Return (x, y) of the center of cell containing provided text 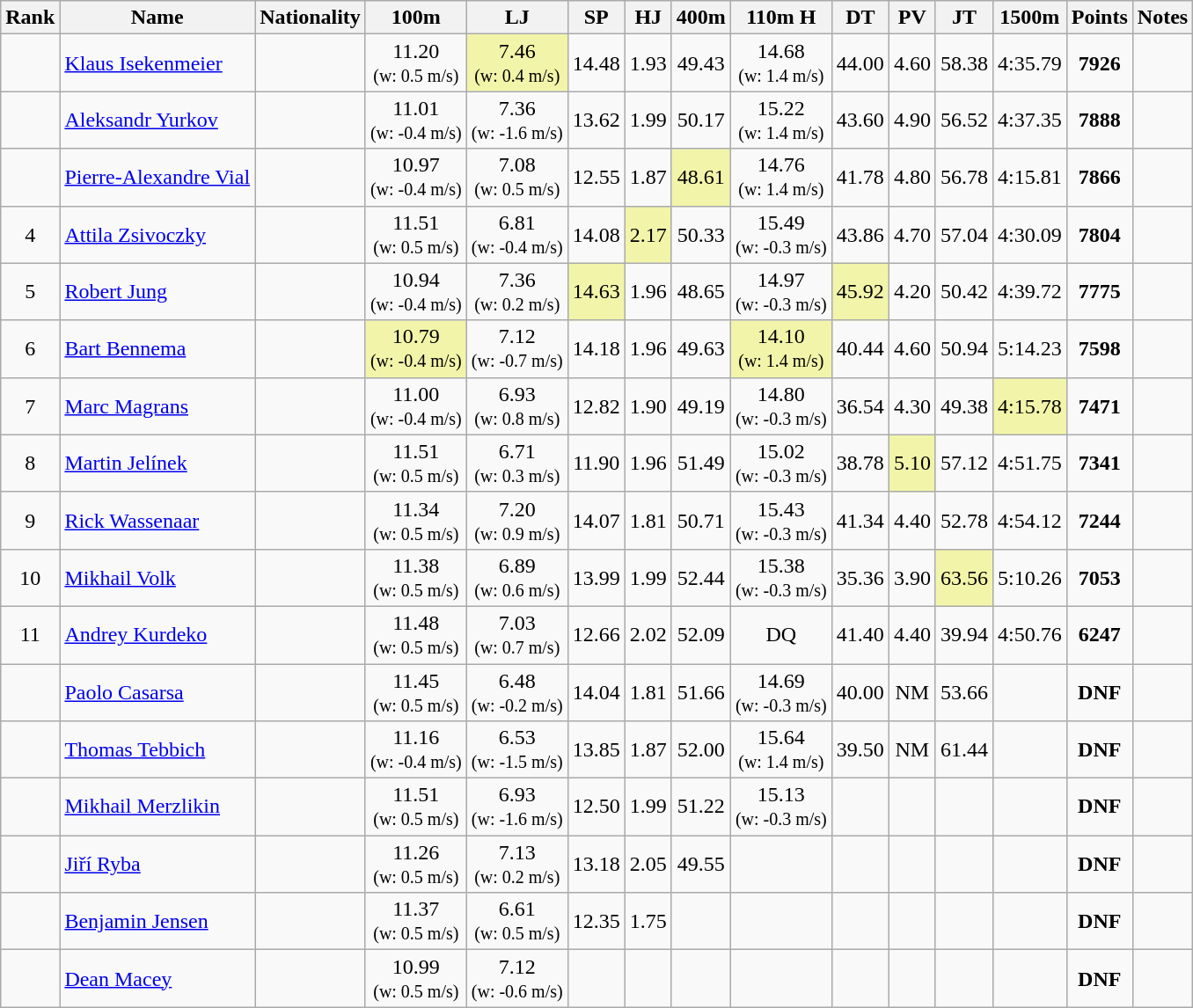
Thomas Tebbich (157, 749)
Aleksandr Yurkov (157, 120)
4:15.81 (1029, 178)
12.55 (596, 178)
Points (1100, 18)
7775 (1100, 292)
2.05 (648, 864)
11.00(w: -0.4 m/s) (415, 406)
6.93(w: 0.8 m/s) (517, 406)
7804 (1100, 234)
11.45(w: 0.5 m/s) (415, 691)
36.54 (860, 406)
14.08 (596, 234)
4.30 (911, 406)
11.01(w: -0.4 m/s) (415, 120)
7.08(w: 0.5 m/s) (517, 178)
50.33 (700, 234)
61.44 (964, 749)
Rank (30, 18)
57.04 (964, 234)
DT (860, 18)
10.97(w: -0.4 m/s) (415, 178)
11.38(w: 0.5 m/s) (415, 577)
400m (700, 18)
6247 (1100, 635)
15.64(w: 1.4 m/s) (781, 749)
14.76(w: 1.4 m/s) (781, 178)
52.78 (964, 521)
Mikhail Merzlikin (157, 807)
52.44 (700, 577)
6.89(w: 0.6 m/s) (517, 577)
4.90 (911, 120)
1.90 (648, 406)
50.42 (964, 292)
7 (30, 406)
2.02 (648, 635)
Rick Wassenaar (157, 521)
10.94(w: -0.4 m/s) (415, 292)
13.85 (596, 749)
56.78 (964, 178)
15.38(w: -0.3 m/s) (781, 577)
6.53(w: -1.5 m/s) (517, 749)
7.46(w: 0.4 m/s) (517, 63)
4 (30, 234)
Robert Jung (157, 292)
SP (596, 18)
38.78 (860, 463)
7.12(w: -0.6 m/s) (517, 978)
Marc Magrans (157, 406)
40.00 (860, 691)
11.90 (596, 463)
6.48(w: -0.2 m/s) (517, 691)
7598 (1100, 348)
4:54.12 (1029, 521)
7471 (1100, 406)
DQ (781, 635)
14.18 (596, 348)
7.12(w: -0.7 m/s) (517, 348)
4:39.72 (1029, 292)
51.49 (700, 463)
57.12 (964, 463)
Notes (1162, 18)
14.68(w: 1.4 m/s) (781, 63)
41.40 (860, 635)
50.17 (700, 120)
7926 (1100, 63)
48.65 (700, 292)
13.18 (596, 864)
Benjamin Jensen (157, 922)
Nationality (311, 18)
14.48 (596, 63)
13.99 (596, 577)
11.26(w: 0.5 m/s) (415, 864)
11.34(w: 0.5 m/s) (415, 521)
49.38 (964, 406)
15.13(w: -0.3 m/s) (781, 807)
53.66 (964, 691)
40.44 (860, 348)
56.52 (964, 120)
8 (30, 463)
3.90 (911, 577)
15.02(w: -0.3 m/s) (781, 463)
6.81(w: -0.4 m/s) (517, 234)
6.93(w: -1.6 m/s) (517, 807)
43.86 (860, 234)
35.36 (860, 577)
51.66 (700, 691)
41.34 (860, 521)
11.48(w: 0.5 m/s) (415, 635)
11 (30, 635)
50.94 (964, 348)
100m (415, 18)
5:10.26 (1029, 577)
12.35 (596, 922)
6 (30, 348)
43.60 (860, 120)
Klaus Isekenmeier (157, 63)
7888 (1100, 120)
Jiří Ryba (157, 864)
14.04 (596, 691)
11.20(w: 0.5 m/s) (415, 63)
4.80 (911, 178)
1500m (1029, 18)
49.55 (700, 864)
39.50 (860, 749)
Andrey Kurdeko (157, 635)
10.79(w: -0.4 m/s) (415, 348)
6.71(w: 0.3 m/s) (517, 463)
4.70 (911, 234)
10.99(w: 0.5 m/s) (415, 978)
49.63 (700, 348)
44.00 (860, 63)
15.43(w: -0.3 m/s) (781, 521)
12.66 (596, 635)
5 (30, 292)
7.03(w: 0.7 m/s) (517, 635)
11.16(w: -0.4 m/s) (415, 749)
4:15.78 (1029, 406)
7.36(w: 0.2 m/s) (517, 292)
49.19 (700, 406)
5.10 (911, 463)
Name (157, 18)
PV (911, 18)
110m H (781, 18)
Bart Bennema (157, 348)
4:30.09 (1029, 234)
7866 (1100, 178)
41.78 (860, 178)
15.49(w: -0.3 m/s) (781, 234)
7.13(w: 0.2 m/s) (517, 864)
Mikhail Volk (157, 577)
Dean Macey (157, 978)
4:51.75 (1029, 463)
2.17 (648, 234)
Paolo Casarsa (157, 691)
10 (30, 577)
Attila Zsivoczky (157, 234)
4:35.79 (1029, 63)
4:37.35 (1029, 120)
14.63 (596, 292)
JT (964, 18)
14.10(w: 1.4 m/s) (781, 348)
48.61 (700, 178)
12.82 (596, 406)
7.20(w: 0.9 m/s) (517, 521)
14.07 (596, 521)
14.80(w: -0.3 m/s) (781, 406)
4:50.76 (1029, 635)
63.56 (964, 577)
49.43 (700, 63)
51.22 (700, 807)
5:14.23 (1029, 348)
7341 (1100, 463)
9 (30, 521)
Pierre-Alexandre Vial (157, 178)
13.62 (596, 120)
12.50 (596, 807)
1.75 (648, 922)
1.93 (648, 63)
39.94 (964, 635)
4.20 (911, 292)
14.69(w: -0.3 m/s) (781, 691)
7244 (1100, 521)
50.71 (700, 521)
LJ (517, 18)
14.97(w: -0.3 m/s) (781, 292)
HJ (648, 18)
Martin Jelínek (157, 463)
58.38 (964, 63)
7053 (1100, 577)
7.36(w: -1.6 m/s) (517, 120)
45.92 (860, 292)
52.09 (700, 635)
15.22(w: 1.4 m/s) (781, 120)
6.61(w: 0.5 m/s) (517, 922)
11.37(w: 0.5 m/s) (415, 922)
52.00 (700, 749)
